Search for the cell housing the specified text and yield its [X, Y] center coordinate. 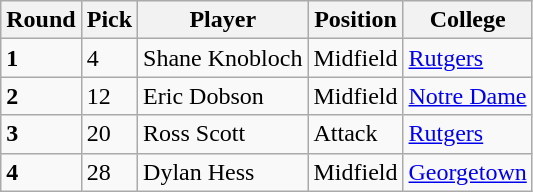
Dylan Hess [223, 172]
Shane Knobloch [223, 58]
20 [109, 134]
Round [41, 20]
Ross Scott [223, 134]
College [468, 20]
Notre Dame [468, 96]
Eric Dobson [223, 96]
Position [356, 20]
2 [41, 96]
Player [223, 20]
3 [41, 134]
Georgetown [468, 172]
1 [41, 58]
12 [109, 96]
28 [109, 172]
Attack [356, 134]
Pick [109, 20]
